Return [X, Y] of the center of cell containing provided text 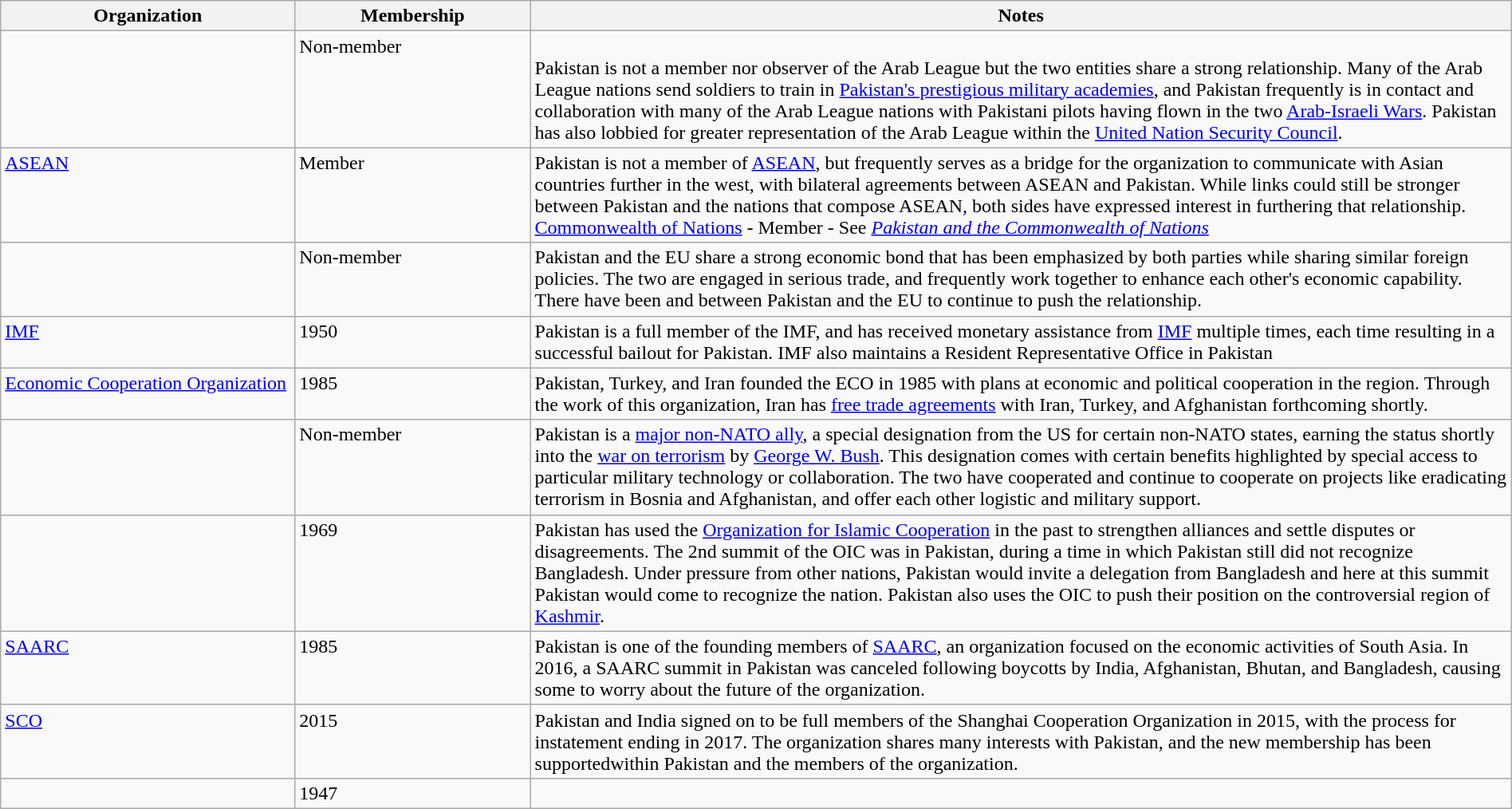
Membership [413, 16]
ASEAN [148, 195]
Notes [1021, 16]
SAARC [148, 668]
1947 [413, 793]
Member [413, 195]
SCO [148, 741]
1950 [413, 341]
IMF [148, 341]
Economic Cooperation Organization [148, 394]
2015 [413, 741]
1969 [413, 573]
Organization [148, 16]
